For the text-containing cell, return its midpoint in (x, y) coordinate format. 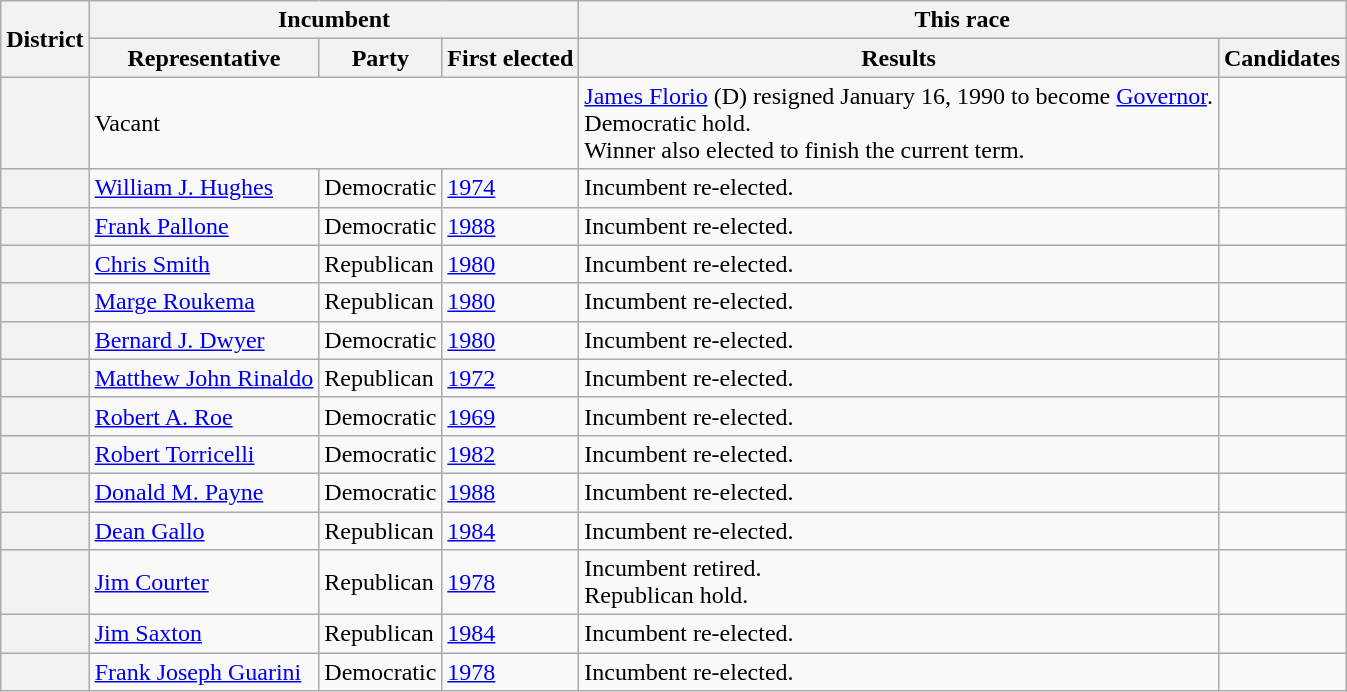
Donald M. Payne (204, 492)
1969 (510, 416)
This race (962, 20)
Dean Gallo (204, 531)
District (45, 39)
Jim Saxton (204, 634)
Frank Pallone (204, 226)
1974 (510, 188)
Marge Roukema (204, 302)
Matthew John Rinaldo (204, 378)
Chris Smith (204, 264)
Incumbent retired.Republican hold. (899, 582)
First elected (510, 58)
Vacant (334, 123)
Incumbent (334, 20)
Party (380, 58)
William J. Hughes (204, 188)
Frank Joseph Guarini (204, 672)
1982 (510, 454)
Robert A. Roe (204, 416)
James Florio (D) resigned January 16, 1990 to become Governor.Democratic hold.Winner also elected to finish the current term. (899, 123)
Robert Torricelli (204, 454)
Bernard J. Dwyer (204, 340)
Candidates (1282, 58)
Jim Courter (204, 582)
Representative (204, 58)
1972 (510, 378)
Results (899, 58)
